Pinpoint the cell where the given text exists, returning its [X, Y] midpoint coordinate. 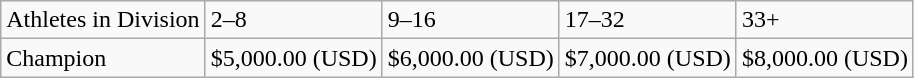
$6,000.00 (USD) [470, 58]
9–16 [470, 20]
33+ [824, 20]
17–32 [648, 20]
2–8 [294, 20]
$7,000.00 (USD) [648, 58]
Champion [103, 58]
$5,000.00 (USD) [294, 58]
Athletes in Division [103, 20]
$8,000.00 (USD) [824, 58]
